Scan for the cell matching the given text and deliver its [x, y] coordinate at center. 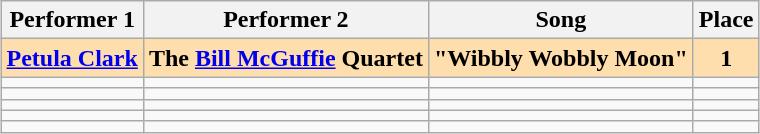
Performer 1 [72, 20]
Place [726, 20]
1 [726, 58]
Performer 2 [286, 20]
Song [560, 20]
Petula Clark [72, 58]
The Bill McGuffie Quartet [286, 58]
"Wibbly Wobbly Moon" [560, 58]
